Find where the given text appears and provide that cell's center as (x, y) coordinate. 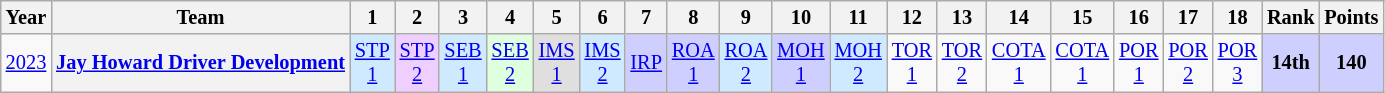
Team (200, 17)
MOH1 (800, 63)
SEB2 (510, 63)
POR2 (1188, 63)
IMS2 (603, 63)
Rank (1290, 17)
6 (603, 17)
8 (694, 17)
17 (1188, 17)
140 (1351, 63)
ROA1 (694, 63)
POR3 (1238, 63)
3 (462, 17)
15 (1083, 17)
Year (26, 17)
TOR1 (912, 63)
1 (372, 17)
18 (1238, 17)
4 (510, 17)
11 (858, 17)
IMS1 (557, 63)
10 (800, 17)
Jay Howard Driver Development (200, 63)
13 (962, 17)
ROA2 (746, 63)
IRP (646, 63)
9 (746, 17)
5 (557, 17)
POR1 (1138, 63)
SEB1 (462, 63)
12 (912, 17)
TOR2 (962, 63)
14th (1290, 63)
Points (1351, 17)
STP1 (372, 63)
16 (1138, 17)
7 (646, 17)
14 (1019, 17)
2023 (26, 63)
2 (418, 17)
MOH2 (858, 63)
STP2 (418, 63)
